Capture the cell that displays the provided text and extract its [X, Y] central coordinate. 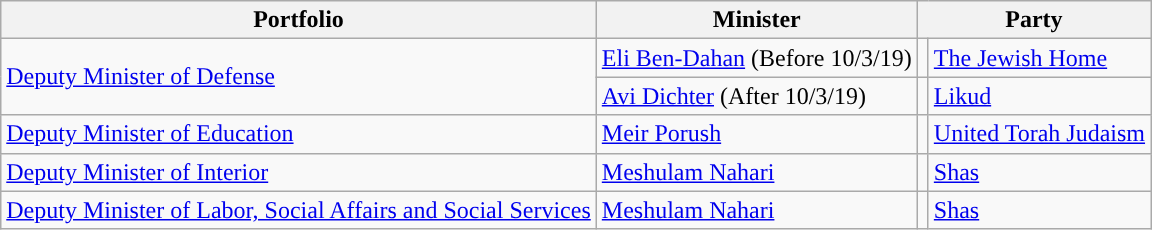
Deputy Minister of Interior [299, 172]
Portfolio [299, 20]
Deputy Minister of Education [299, 134]
Eli Ben-Dahan (Before 10/3/19) [756, 58]
Deputy Minister of Defense [299, 77]
The Jewish Home [1039, 58]
Likud [1039, 96]
Minister [756, 20]
Party [1034, 20]
Avi Dichter (After 10/3/19) [756, 96]
Meir Porush [756, 134]
United Torah Judaism [1039, 134]
Deputy Minister of Labor, Social Affairs and Social Services [299, 210]
